Return the [x, y] coordinate for the center point of the cell that contains the specified text.  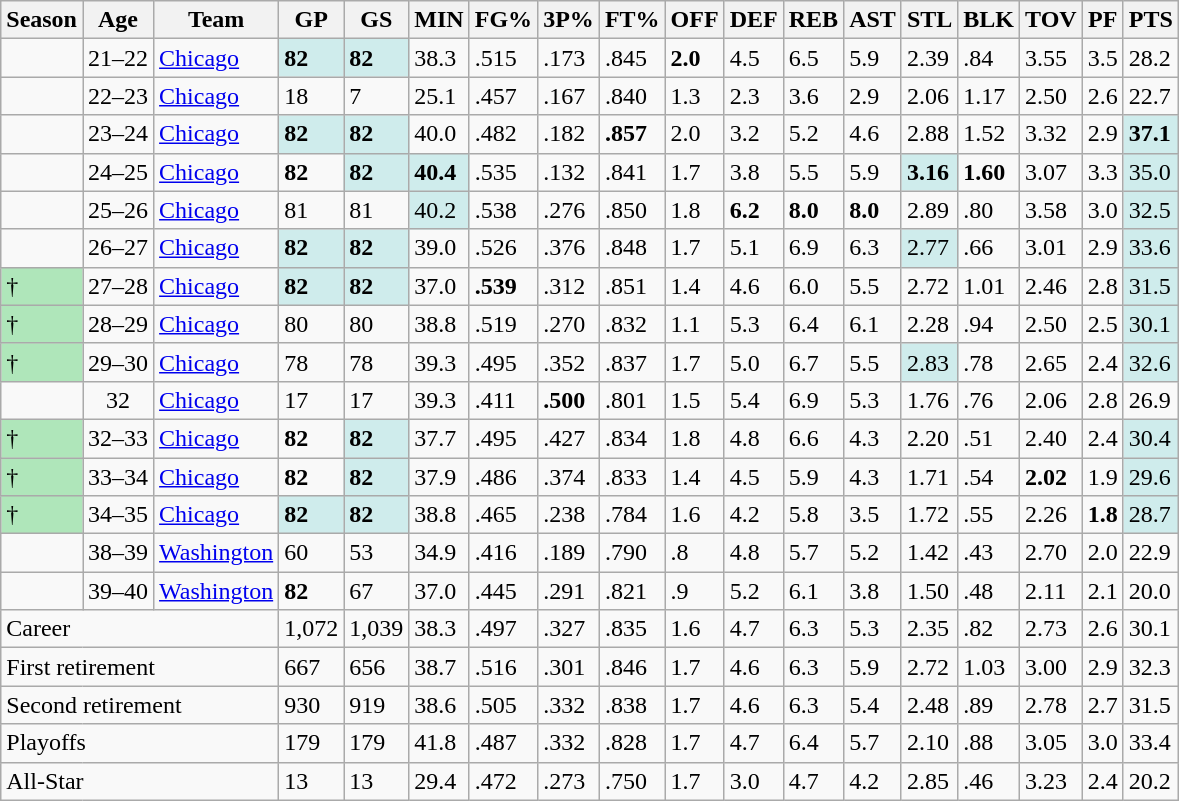
1.60 [989, 172]
2.1 [1102, 591]
22.7 [1150, 96]
3.00 [1052, 667]
.301 [569, 667]
2.40 [1052, 438]
2.83 [929, 362]
2.85 [929, 781]
40.2 [439, 210]
.376 [569, 248]
37.1 [1150, 134]
.8 [694, 553]
38.6 [439, 705]
.51 [989, 438]
Career [140, 629]
6.7 [813, 362]
.427 [569, 438]
5.0 [754, 362]
22.9 [1150, 553]
All-Star [140, 781]
6.2 [754, 210]
1.72 [929, 515]
.535 [503, 172]
28–29 [118, 324]
.374 [569, 477]
3.32 [1052, 134]
37.9 [439, 477]
.411 [503, 400]
BLK [989, 20]
38–39 [118, 553]
.76 [989, 400]
3.07 [1052, 172]
FG% [503, 20]
.472 [503, 781]
28.2 [1150, 58]
1.9 [1102, 477]
22–23 [118, 96]
53 [376, 553]
3P% [569, 20]
GP [312, 20]
32.6 [1150, 362]
.841 [632, 172]
1.71 [929, 477]
.55 [989, 515]
2.10 [929, 743]
.539 [503, 286]
1.3 [694, 96]
2.88 [929, 134]
29.4 [439, 781]
.482 [503, 134]
2.5 [1102, 324]
.352 [569, 362]
20.0 [1150, 591]
2.70 [1052, 553]
Team [216, 20]
32.3 [1150, 667]
3.01 [1052, 248]
32.5 [1150, 210]
.327 [569, 629]
2.73 [1052, 629]
2.11 [1052, 591]
7 [376, 96]
.835 [632, 629]
.457 [503, 96]
DEF [754, 20]
33.4 [1150, 743]
3.3 [1102, 172]
2.26 [1052, 515]
.840 [632, 96]
26.9 [1150, 400]
.497 [503, 629]
.505 [503, 705]
919 [376, 705]
Second retirement [140, 705]
.486 [503, 477]
Playoffs [140, 743]
5.1 [754, 248]
1.03 [989, 667]
32 [118, 400]
6.5 [813, 58]
.54 [989, 477]
Season [42, 20]
.519 [503, 324]
60 [312, 553]
20.2 [1150, 781]
38.7 [439, 667]
.851 [632, 286]
26–27 [118, 248]
.43 [989, 553]
.500 [569, 400]
.167 [569, 96]
TOV [1052, 20]
1.76 [929, 400]
.238 [569, 515]
40.4 [439, 172]
3.58 [1052, 210]
.848 [632, 248]
6.0 [813, 286]
2.02 [1052, 477]
.837 [632, 362]
.48 [989, 591]
.845 [632, 58]
.273 [569, 781]
18 [312, 96]
.173 [569, 58]
.828 [632, 743]
.834 [632, 438]
2.39 [929, 58]
27–28 [118, 286]
2.65 [1052, 362]
2.28 [929, 324]
2.3 [754, 96]
34.9 [439, 553]
PF [1102, 20]
1,072 [312, 629]
2.7 [1102, 705]
.850 [632, 210]
.84 [989, 58]
.846 [632, 667]
3.2 [754, 134]
39–40 [118, 591]
6.6 [813, 438]
PTS [1150, 20]
2.77 [929, 248]
.832 [632, 324]
MIN [439, 20]
29–30 [118, 362]
3.23 [1052, 781]
3.55 [1052, 58]
.189 [569, 553]
41.8 [439, 743]
5.8 [813, 515]
1.17 [989, 96]
3.05 [1052, 743]
1.52 [989, 134]
3.6 [813, 96]
.88 [989, 743]
39.0 [439, 248]
1.42 [929, 553]
.538 [503, 210]
2.20 [929, 438]
.515 [503, 58]
.857 [632, 134]
33.6 [1150, 248]
.821 [632, 591]
35.0 [1150, 172]
25.1 [439, 96]
.516 [503, 667]
32–33 [118, 438]
656 [376, 667]
FT% [632, 20]
25–26 [118, 210]
3.16 [929, 172]
.838 [632, 705]
.790 [632, 553]
.416 [503, 553]
.46 [989, 781]
2.48 [929, 705]
33–34 [118, 477]
29.6 [1150, 477]
930 [312, 705]
24–25 [118, 172]
30.4 [1150, 438]
34–35 [118, 515]
.78 [989, 362]
.66 [989, 248]
.182 [569, 134]
Age [118, 20]
REB [813, 20]
21–22 [118, 58]
OFF [694, 20]
.750 [632, 781]
667 [312, 667]
.833 [632, 477]
40.0 [439, 134]
1.5 [694, 400]
.312 [569, 286]
1,039 [376, 629]
GS [376, 20]
.270 [569, 324]
37.7 [439, 438]
.9 [694, 591]
.276 [569, 210]
2.46 [1052, 286]
2.89 [929, 210]
23–24 [118, 134]
.82 [989, 629]
.80 [989, 210]
AST [873, 20]
.487 [503, 743]
.132 [569, 172]
.291 [569, 591]
First retirement [140, 667]
67 [376, 591]
.526 [503, 248]
1.1 [694, 324]
.89 [989, 705]
1.50 [929, 591]
2.35 [929, 629]
.801 [632, 400]
28.7 [1150, 515]
.465 [503, 515]
2.78 [1052, 705]
1.01 [989, 286]
.445 [503, 591]
.94 [989, 324]
STL [929, 20]
.784 [632, 515]
